Locate the cell with the specified text and output its (x, y) center coordinate. 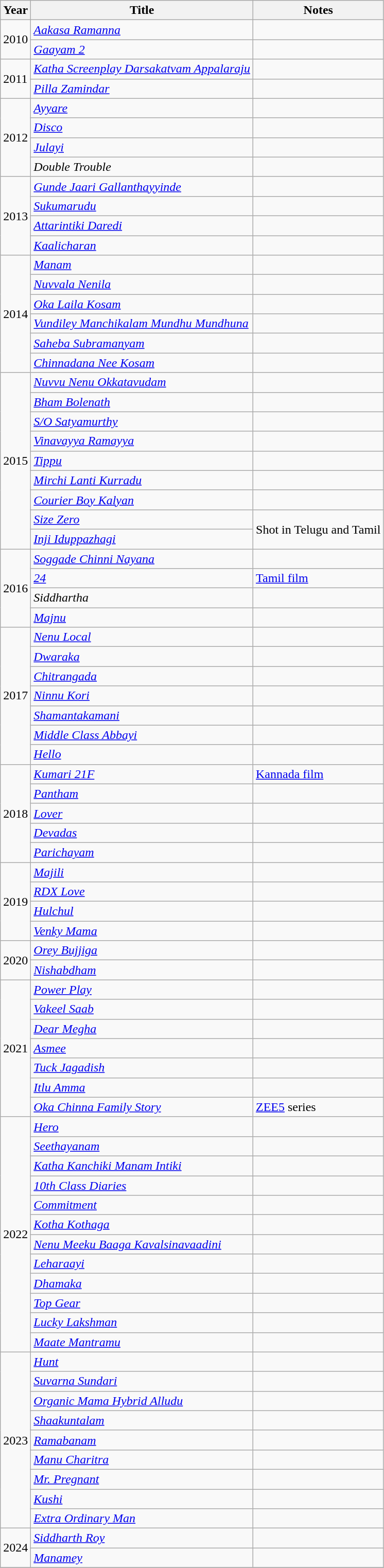
Nuvvu Nenu Okkatavudam (142, 382)
Majili (142, 872)
Asmee (142, 1048)
Ayyare (142, 108)
Mr. Pregnant (142, 1479)
Itlu Amma (142, 1087)
Saheba Subramanyam (142, 343)
Tuck Jagadish (142, 1068)
2021 (15, 1048)
Dwaraka (142, 657)
Siddhartha (142, 598)
RDX Love (142, 892)
2020 (15, 960)
2014 (15, 314)
Lover (142, 813)
Manamey (142, 1558)
2017 (15, 696)
2013 (15, 216)
Nenu Meeku Baaga Kavalsinavaadini (142, 1244)
Kotha Kothaga (142, 1225)
Dear Megha (142, 1029)
Nenu Local (142, 637)
Attarintiki Daredi (142, 225)
Majnu (142, 618)
2023 (15, 1440)
Manu Charitra (142, 1459)
Power Play (142, 990)
Kumari 21F (142, 774)
Title (142, 10)
Dhamaka (142, 1283)
Suvarna Sundari (142, 1381)
Aakasa Ramanna (142, 30)
Nuvvala Nenila (142, 285)
Seethayanam (142, 1146)
Organic Mama Hybrid Alludu (142, 1401)
Katha Kanchiki Manam Intiki (142, 1166)
2024 (15, 1548)
Notes (318, 10)
Hello (142, 754)
2016 (15, 588)
Hulchul (142, 911)
Orey Bujjiga (142, 950)
Hunt (142, 1362)
Kaalicharan (142, 245)
2011 (15, 79)
Chinnadana Nee Kosam (142, 363)
Oka Laila Kosam (142, 304)
Ramabanam (142, 1440)
Venky Mama (142, 931)
Katha Screenplay Darsakatvam Appalaraju (142, 69)
Year (15, 10)
ZEE5 series (318, 1107)
Middle Class Abbayi (142, 735)
10th Class Diaries (142, 1185)
Soggade Chinni Nayana (142, 558)
Ninnu Kori (142, 696)
Manam (142, 265)
Siddharth Roy (142, 1538)
Vundiley Manchikalam Mundhu Mundhuna (142, 324)
Parichayam (142, 852)
2015 (15, 461)
Commitment (142, 1205)
Inji Iduppazhagi (142, 539)
Maate Mantramu (142, 1342)
Pilla Zamindar (142, 89)
Gunde Jaari Gallanthayyinde (142, 186)
Gaayam 2 (142, 49)
24 (142, 578)
Nishabdham (142, 970)
Top Gear (142, 1303)
2012 (15, 137)
Tippu (142, 461)
Shaakuntalam (142, 1420)
Hero (142, 1126)
Extra Ordinary Man (142, 1519)
Size Zero (142, 519)
Bham Bolenath (142, 402)
Kushi (142, 1499)
Leharaayi (142, 1264)
Oka Chinna Family Story (142, 1107)
Shamantakamani (142, 715)
Tamil film (318, 578)
S/O Satyamurthy (142, 421)
Julayi (142, 147)
2022 (15, 1234)
2010 (15, 40)
Shot in Telugu and Tamil (318, 529)
2019 (15, 902)
Disco (142, 128)
Mirchi Lanti Kurradu (142, 480)
Chitrangada (142, 676)
Kannada film (318, 774)
Sukumarudu (142, 206)
Lucky Lakshman (142, 1323)
Devadas (142, 833)
2018 (15, 813)
Vakeel Saab (142, 1009)
Vinavayya Ramayya (142, 441)
Pantham (142, 794)
Courier Boy Kalyan (142, 500)
Double Trouble (142, 167)
